For the text-containing cell, return its midpoint in (X, Y) coordinate format. 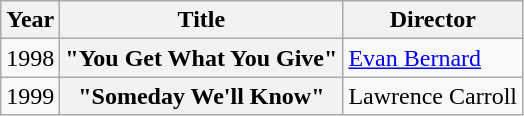
1998 (30, 58)
Year (30, 20)
1999 (30, 96)
Director (433, 20)
Evan Bernard (433, 58)
Title (202, 20)
Lawrence Carroll (433, 96)
"You Get What You Give" (202, 58)
"Someday We'll Know" (202, 96)
